Return [x, y] of the center of cell containing provided text 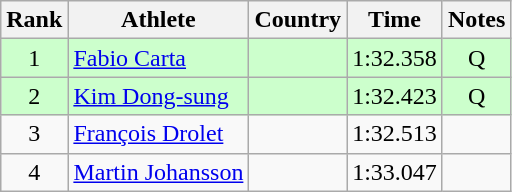
Time [395, 20]
1 [34, 58]
Country [298, 20]
Kim Dong-sung [158, 96]
Notes [476, 20]
Athlete [158, 20]
Rank [34, 20]
4 [34, 172]
2 [34, 96]
1:32.423 [395, 96]
3 [34, 134]
Fabio Carta [158, 58]
François Drolet [158, 134]
1:33.047 [395, 172]
1:32.513 [395, 134]
Martin Johansson [158, 172]
1:32.358 [395, 58]
